Locate the cell with the specified text and output its (x, y) center coordinate. 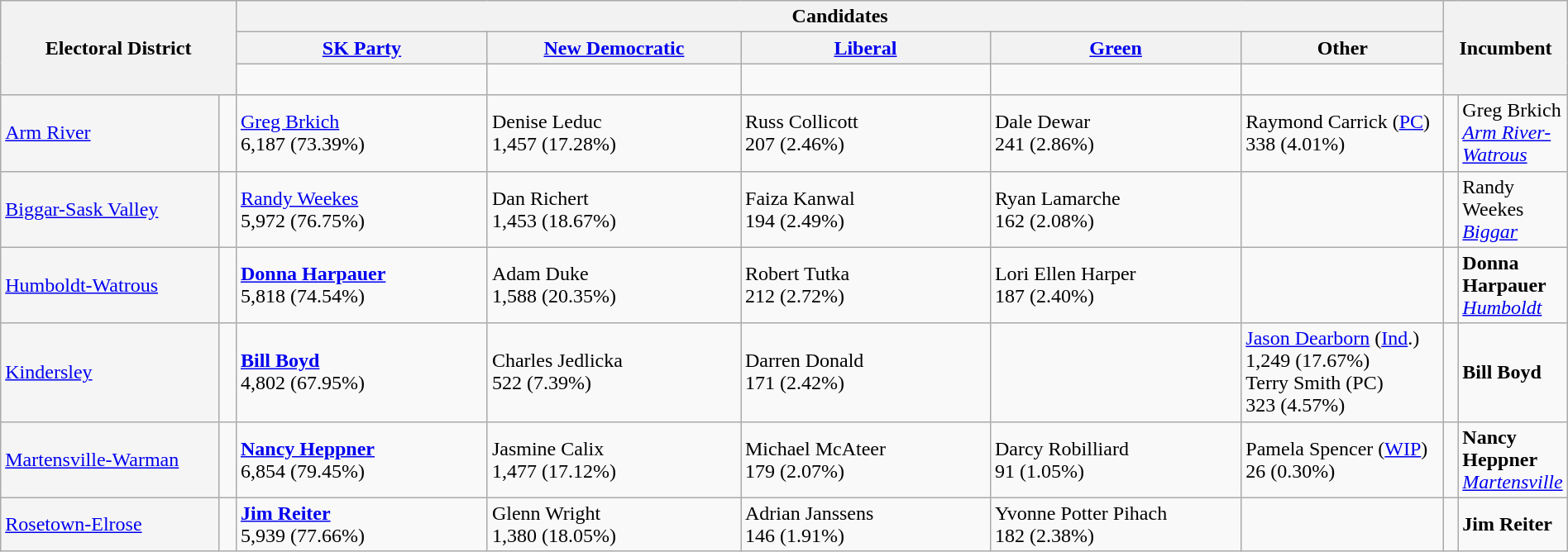
Jasmine Calix1,477 (17.12%) (614, 459)
Incumbent (1505, 48)
Lori Ellen Harper187 (2.40%) (1115, 285)
Candidates (839, 17)
Nancy HeppnerMartensville (1513, 459)
Darren Donald171 (2.42%) (866, 372)
Greg BrkichArm River-Watrous (1513, 133)
Adrian Janssens146 (1.91%) (866, 524)
SK Party (361, 48)
Arm River (110, 133)
Randy Weekes5,972 (76.75%) (361, 209)
Donna HarpauerHumboldt (1513, 285)
Denise Leduc1,457 (17.28%) (614, 133)
Glenn Wright1,380 (18.05%) (614, 524)
Faiza Kanwal194 (2.49%) (866, 209)
Rosetown-Elrose (110, 524)
Robert Tutka212 (2.72%) (866, 285)
Charles Jedlicka522 (7.39%) (614, 372)
Raymond Carrick (PC)338 (4.01%) (1343, 133)
Bill Boyd4,802 (67.95%) (361, 372)
Jim Reiter (1513, 524)
Other (1343, 48)
Kindersley (110, 372)
Jason Dearborn (Ind.)1,249 (17.67%)Terry Smith (PC)323 (4.57%) (1343, 372)
Liberal (866, 48)
Michael McAteer179 (2.07%) (866, 459)
Darcy Robilliard91 (1.05%) (1115, 459)
Ryan Lamarche162 (2.08%) (1115, 209)
Electoral District (119, 48)
Jim Reiter5,939 (77.66%) (361, 524)
Bill Boyd (1513, 372)
Russ Collicott207 (2.46%) (866, 133)
Yvonne Potter Pihach182 (2.38%) (1115, 524)
Adam Duke1,588 (20.35%) (614, 285)
Greg Brkich6,187 (73.39%) (361, 133)
Dale Dewar241 (2.86%) (1115, 133)
Donna Harpauer5,818 (74.54%) (361, 285)
Randy WeekesBiggar (1513, 209)
Pamela Spencer (WIP)26 (0.30%) (1343, 459)
Martensville-Warman (110, 459)
Humboldt-Watrous (110, 285)
Biggar-Sask Valley (110, 209)
Green (1115, 48)
New Democratic (614, 48)
Dan Richert1,453 (18.67%) (614, 209)
Nancy Heppner6,854 (79.45%) (361, 459)
